Extract the [X, Y] coordinate from the center of the cell holding the provided text.  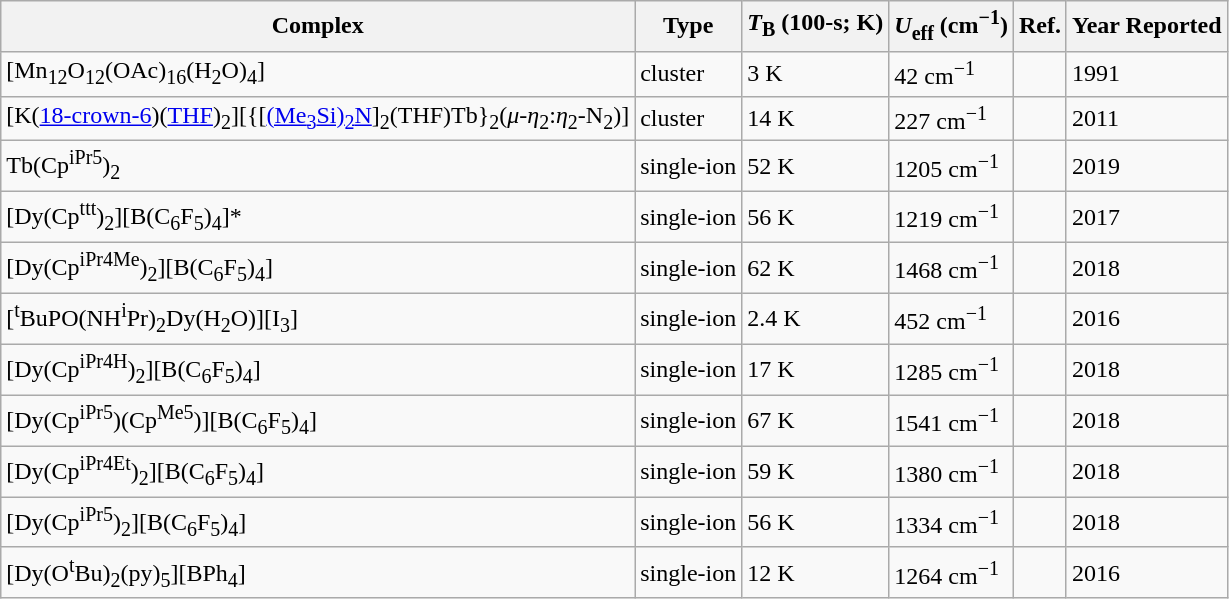
Type [688, 26]
[Dy(CpiPr5)(CpMe5)][B(C6F5)4] [318, 420]
59 K [816, 472]
1219 cm−1 [952, 218]
1205 cm−1 [952, 166]
Ueff (cm−1) [952, 26]
[Dy(CpiPr4Et)2][B(C6F5)4] [318, 472]
12 K [816, 572]
227 cm−1 [952, 118]
1541 cm−1 [952, 420]
67 K [816, 420]
Year Reported [1146, 26]
1468 cm−1 [952, 268]
[Dy(CpiPr4Me)2][B(C6F5)4] [318, 268]
42 cm−1 [952, 74]
Complex [318, 26]
17 K [816, 370]
[Dy(OtBu)2(py)5][BPh4] [318, 572]
Tb(CpiPr5)2 [318, 166]
2017 [1146, 218]
[tBuPO(NHiPr)2Dy(H2O)][I3] [318, 318]
452 cm−1 [952, 318]
[Dy(CpiPr4H)2][B(C6F5)4] [318, 370]
[K(18-crown-6)(THF)2][{[(Me3Si)2N]2(THF)Tb}2(μ-η2:η2-N2)] [318, 118]
52 K [816, 166]
2011 [1146, 118]
62 K [816, 268]
1380 cm−1 [952, 472]
TB (100-s; K) [816, 26]
1991 [1146, 74]
1285 cm−1 [952, 370]
1334 cm−1 [952, 522]
1264 cm−1 [952, 572]
2019 [1146, 166]
[Dy(Cpttt)2][B(C6F5)4]* [318, 218]
3 K [816, 74]
14 K [816, 118]
[Mn12O12(OAc)16(H2O)4] [318, 74]
Ref. [1040, 26]
2.4 K [816, 318]
[Dy(CpiPr5)2][B(C6F5)4] [318, 522]
